Locate the cell with the specified text and output its (x, y) center coordinate. 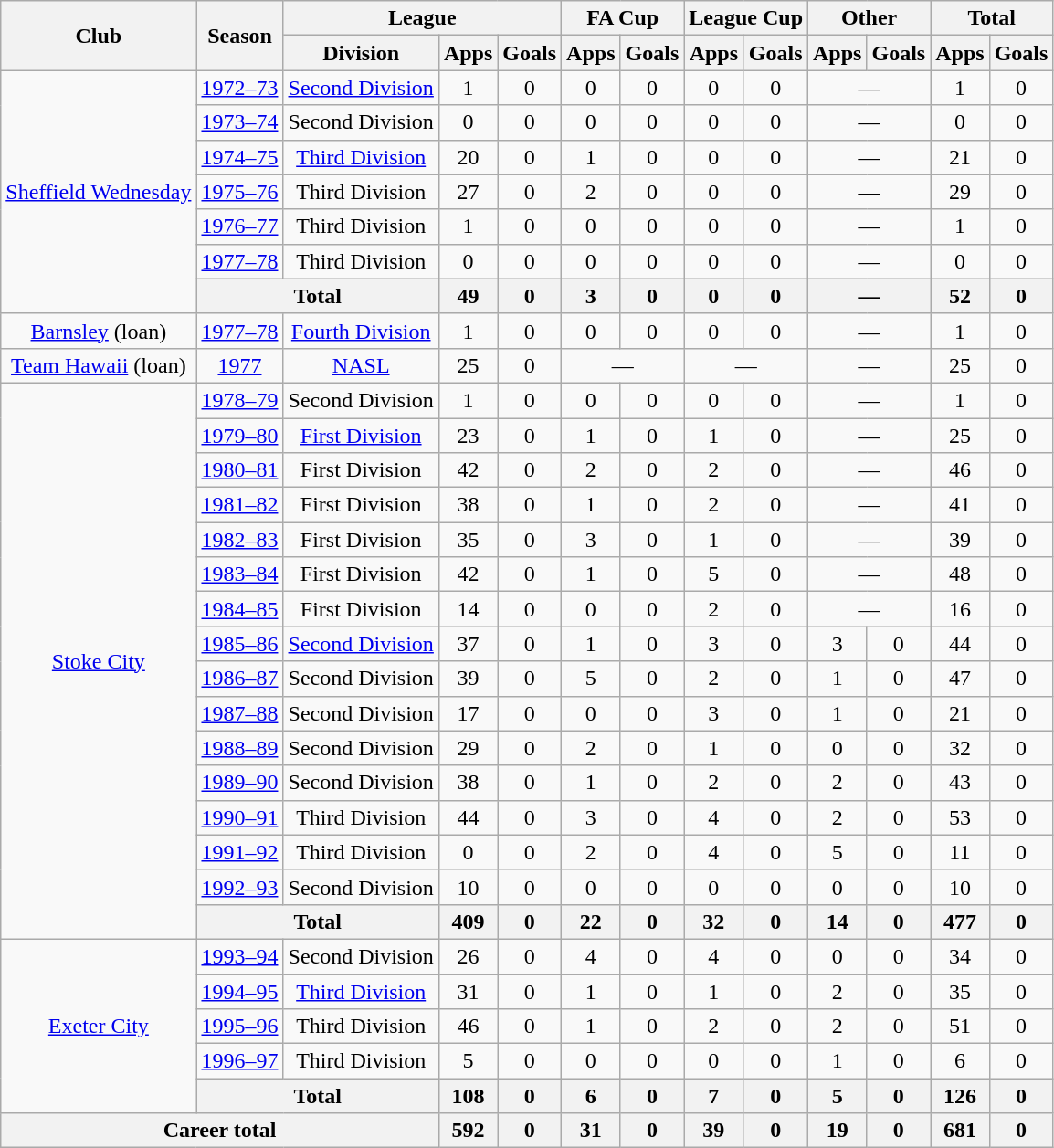
1981–82 (239, 505)
1986–87 (239, 679)
22 (591, 922)
7 (714, 1096)
NASL (361, 365)
1990–91 (239, 817)
League Cup (746, 18)
51 (960, 1027)
41 (960, 505)
108 (468, 1096)
16 (960, 609)
1979–80 (239, 436)
1975–76 (239, 192)
19 (838, 1131)
Sheffield Wednesday (99, 192)
43 (960, 783)
1994–95 (239, 991)
48 (960, 574)
1984–85 (239, 609)
592 (468, 1131)
1988–89 (239, 748)
409 (468, 922)
49 (468, 296)
26 (468, 956)
52 (960, 296)
1980–81 (239, 470)
37 (468, 644)
1992–93 (239, 887)
17 (468, 713)
1991–92 (239, 852)
Season (239, 36)
1996–97 (239, 1061)
Division (361, 53)
477 (960, 922)
1987–88 (239, 713)
1985–86 (239, 644)
1973–74 (239, 122)
Exeter City (99, 1026)
681 (960, 1131)
27 (468, 192)
FA Cup (623, 18)
1993–94 (239, 956)
11 (960, 852)
126 (960, 1096)
53 (960, 817)
1983–84 (239, 574)
1974–75 (239, 157)
1989–90 (239, 783)
47 (960, 679)
1972–73 (239, 88)
1977 (239, 365)
Club (99, 36)
Career total (220, 1131)
Other (870, 18)
Fourth Division (361, 331)
Team Hawaii (loan) (99, 365)
1995–96 (239, 1027)
23 (468, 436)
1982–83 (239, 540)
Barnsley (loan) (99, 331)
1976–77 (239, 226)
Stoke City (99, 661)
League (422, 18)
20 (468, 157)
34 (960, 956)
1978–79 (239, 400)
